Determine the [X, Y] coordinate at the center of the cell enclosing the given text.  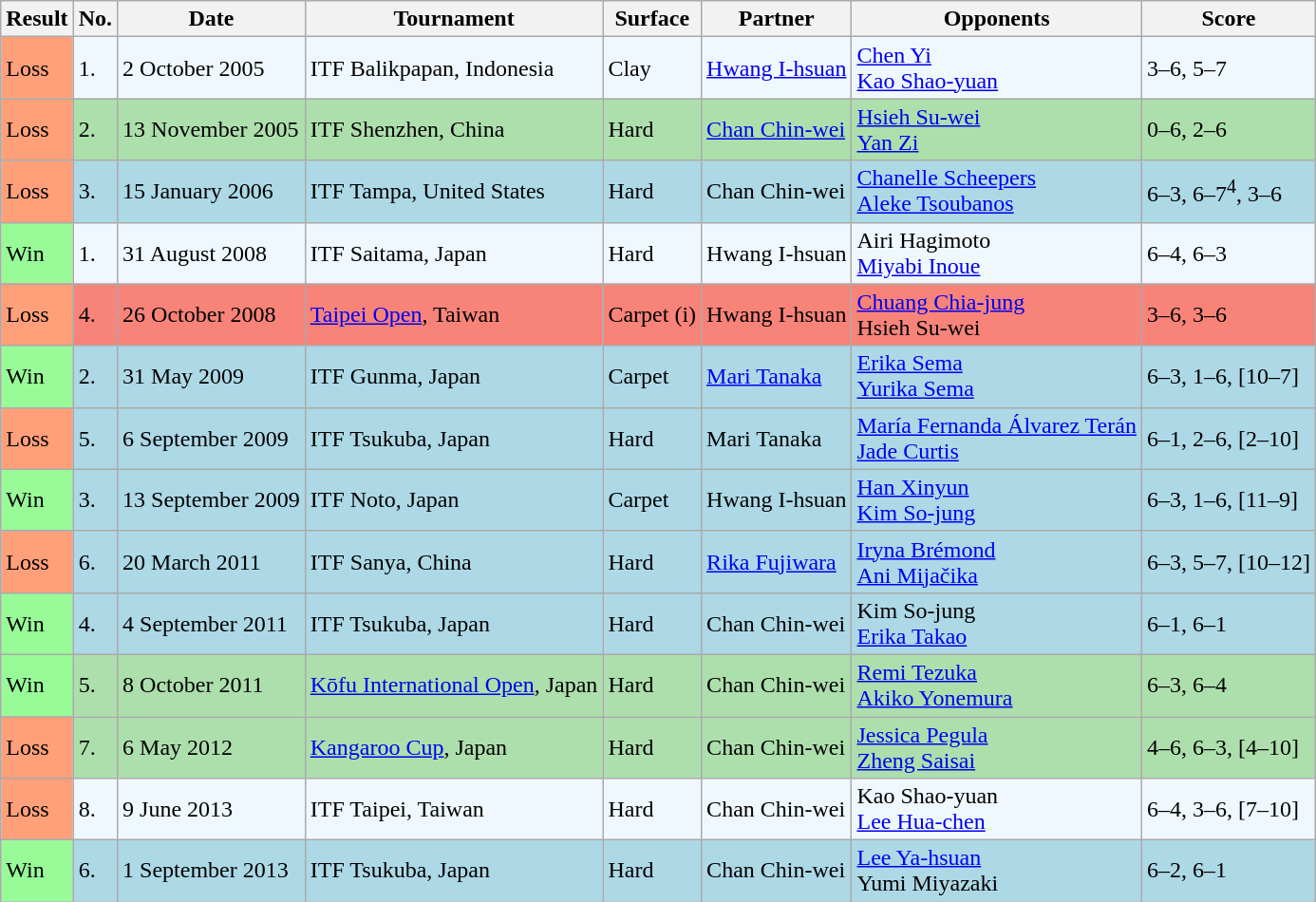
Han Xinyun Kim So-jung [997, 499]
Iryna Brémond Ani Mijačika [997, 562]
6–4, 6–3 [1229, 253]
31 May 2009 [212, 376]
Clay [652, 68]
Chanelle Scheepers Aleke Tsoubanos [997, 192]
6–3, 6–4 [1229, 686]
6–3, 5–7, [10–12] [1229, 562]
4–6, 6–3, [4–10] [1229, 746]
15 January 2006 [212, 192]
ITF Taipei, Taiwan [454, 809]
ITF Saitama, Japan [454, 253]
María Fernanda Álvarez Terán Jade Curtis [997, 439]
Taipei Open, Taiwan [454, 315]
8. [95, 809]
Date [212, 19]
6–1, 6–1 [1229, 623]
Chuang Chia-jung Hsieh Su-wei [997, 315]
31 August 2008 [212, 253]
Carpet (i) [652, 315]
ITF Sanya, China [454, 562]
ITF Balikpapan, Indonesia [454, 68]
ITF Noto, Japan [454, 499]
Kao Shao-yuan Lee Hua-chen [997, 809]
7. [95, 746]
Partner [777, 19]
8 October 2011 [212, 686]
6–3, 1–6, [10–7] [1229, 376]
6–2, 6–1 [1229, 872]
Tournament [454, 19]
0–6, 2–6 [1229, 129]
ITF Shenzhen, China [454, 129]
6 May 2012 [212, 746]
3–6, 5–7 [1229, 68]
No. [95, 19]
6–3, 1–6, [11–9] [1229, 499]
2 October 2005 [212, 68]
Lee Ya-hsuan Yumi Miyazaki [997, 872]
6–3, 6–74, 3–6 [1229, 192]
Kōfu International Open, Japan [454, 686]
9 June 2013 [212, 809]
Chen Yi Kao Shao-yuan [997, 68]
Erika Sema Yurika Sema [997, 376]
13 September 2009 [212, 499]
Surface [652, 19]
3–6, 3–6 [1229, 315]
Hsieh Su-wei Yan Zi [997, 129]
1 September 2013 [212, 872]
Jessica Pegula Zheng Saisai [997, 746]
Opponents [997, 19]
Score [1229, 19]
ITF Tampa, United States [454, 192]
Kangaroo Cup, Japan [454, 746]
Remi Tezuka Akiko Yonemura [997, 686]
6–1, 2–6, [2–10] [1229, 439]
Airi Hagimoto Miyabi Inoue [997, 253]
20 March 2011 [212, 562]
Result [37, 19]
6–4, 3–6, [7–10] [1229, 809]
Kim So-jung Erika Takao [997, 623]
4 September 2011 [212, 623]
26 October 2008 [212, 315]
Rika Fujiwara [777, 562]
ITF Gunma, Japan [454, 376]
13 November 2005 [212, 129]
6 September 2009 [212, 439]
